For the text-containing cell, return its midpoint in [X, Y] coordinate format. 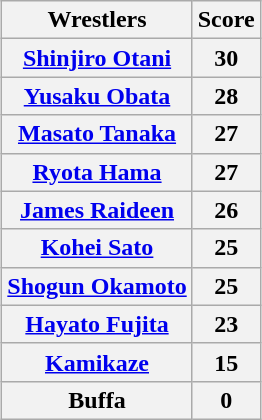
Buffa [97, 400]
Masato Tanaka [97, 134]
Shogun Okamoto [97, 286]
23 [226, 324]
Ryota Hama [97, 172]
Yusaku Obata [97, 96]
Kamikaze [97, 362]
0 [226, 400]
Score [226, 20]
28 [226, 96]
26 [226, 210]
Kohei Sato [97, 248]
James Raideen [97, 210]
30 [226, 58]
15 [226, 362]
Shinjiro Otani [97, 58]
Hayato Fujita [97, 324]
Wrestlers [97, 20]
